Identify which cell holds the provided text, then report its [X, Y] central coordinate. 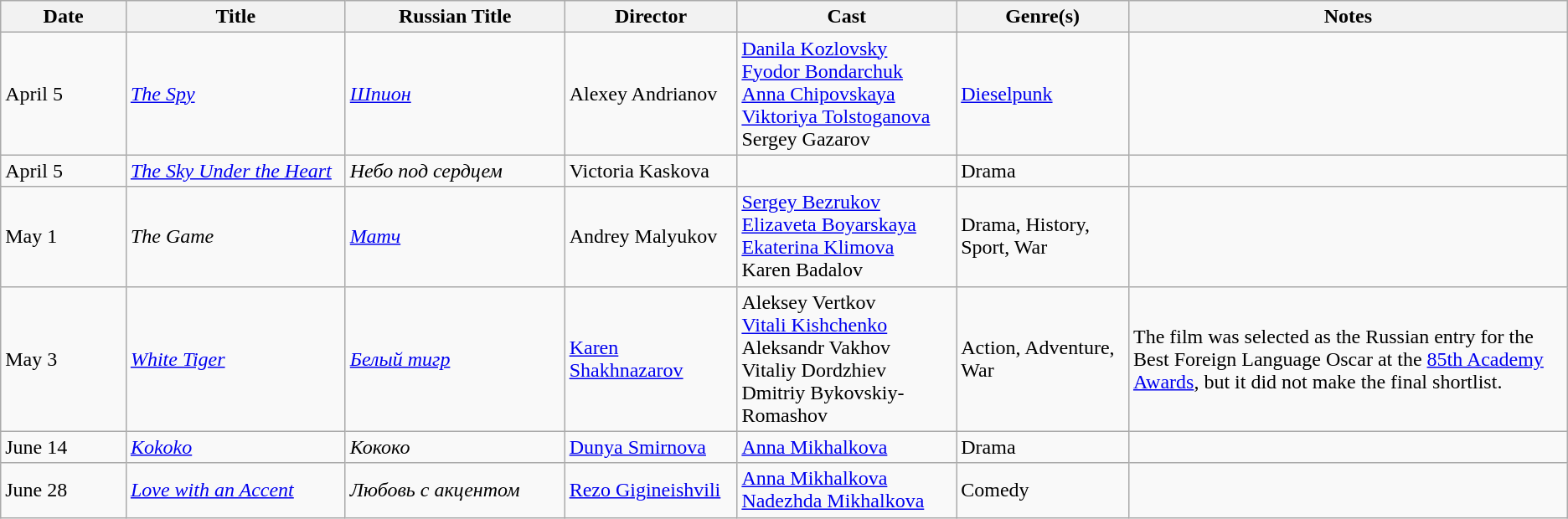
Date [64, 17]
Dieselpunk [1043, 94]
Title [235, 17]
Drama, History, Sport, War [1043, 236]
Russian Title [455, 17]
White Tiger [235, 358]
Alexey Andrianov [651, 94]
Kokoko [235, 447]
June 28 [64, 491]
May 3 [64, 358]
The Game [235, 236]
Небо под сердцем [455, 171]
June 14 [64, 447]
Notes [1348, 17]
Dunya Smirnova [651, 447]
Director [651, 17]
Anna MikhalkovaNadezhda Mikhalkova [847, 491]
Матч [455, 236]
Danila Kozlovsky Fyodor Bondarchuk Anna Chipovskaya Viktoriya Tolstoganova Sergey Gazarov [847, 94]
Белый тигр [455, 358]
Anna Mikhalkova [847, 447]
Comedy [1043, 491]
Aleksey Vertkov Vitali Kishchenko Aleksandr Vakhov Vitaliy Dordzhiev Dmitriy Bykovskiy-Romashov [847, 358]
Sergey Bezrukov Elizaveta Boyarskaya Ekaterina Klimova Karen Badalov [847, 236]
Andrey Malyukov [651, 236]
Шпион [455, 94]
Genre(s) [1043, 17]
Cast [847, 17]
The Spy [235, 94]
The Sky Under the Heart [235, 171]
The film was selected as the Russian entry for the Best Foreign Language Oscar at the 85th Academy Awards, but it did not make the final shortlist. [1348, 358]
Любовь с акцентом [455, 491]
Rezo Gigineishvili [651, 491]
May 1 [64, 236]
Victoria Kaskova [651, 171]
Love with an Accent [235, 491]
Кококо [455, 447]
Action, Adventure, War [1043, 358]
Karen Shakhnazarov [651, 358]
